Locate the cell with the specified text and output its (x, y) center coordinate. 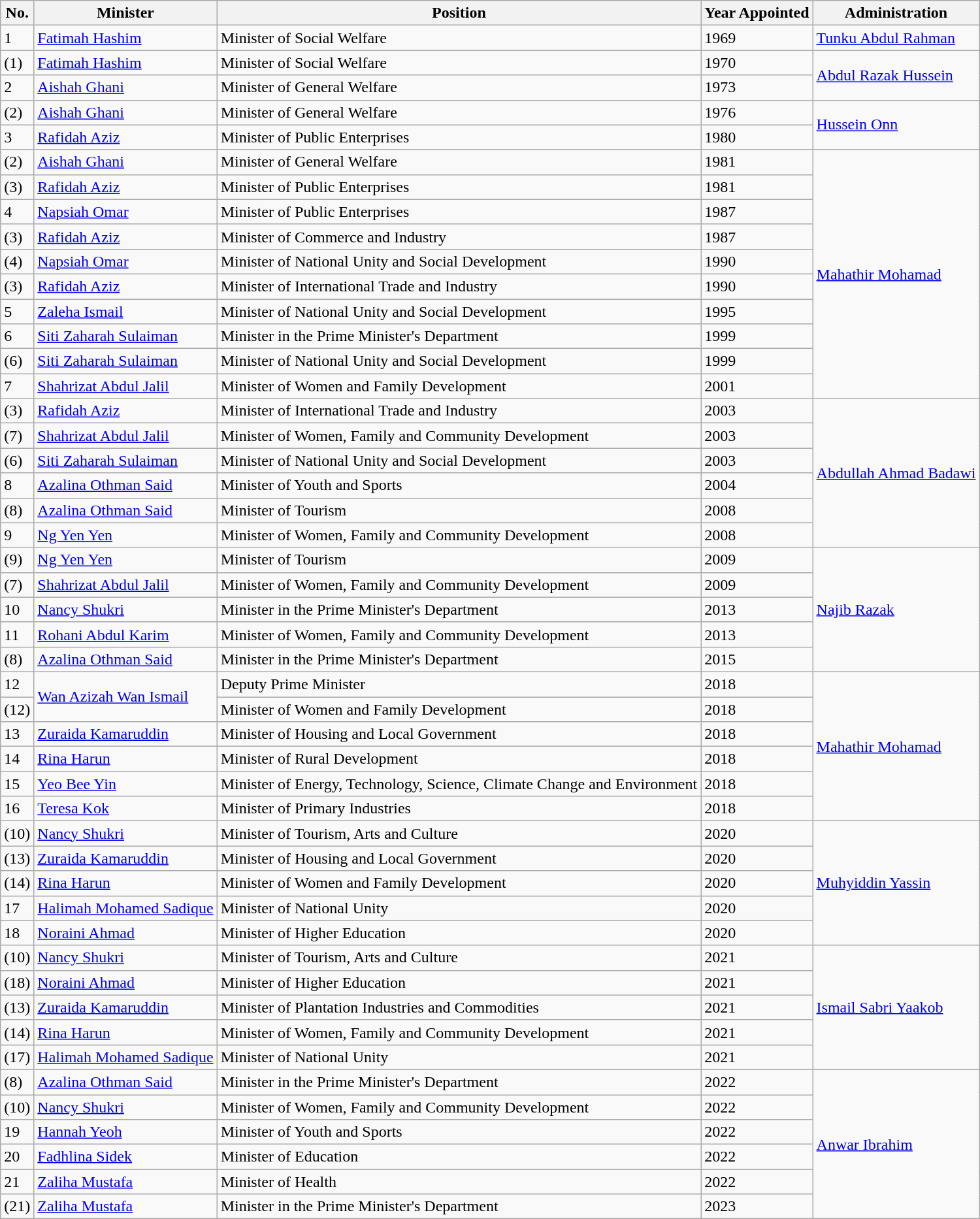
(17) (17, 1057)
1973 (757, 88)
11 (17, 634)
19 (17, 1132)
21 (17, 1182)
6 (17, 336)
10 (17, 609)
5 (17, 312)
Najib Razak (896, 609)
Hussein Onn (896, 125)
1969 (757, 38)
Year Appointed (757, 13)
(9) (17, 560)
2001 (757, 386)
9 (17, 535)
20 (17, 1157)
16 (17, 809)
(12) (17, 709)
1970 (757, 63)
Minister of Health (459, 1182)
(4) (17, 261)
1995 (757, 312)
1976 (757, 112)
Ismail Sabri Yaakob (896, 1007)
1980 (757, 137)
Hannah Yeoh (125, 1132)
2004 (757, 485)
Minister (125, 13)
Yeo Bee Yin (125, 784)
17 (17, 908)
Rohani Abdul Karim (125, 634)
Minister of Primary Industries (459, 809)
8 (17, 485)
Fadhlina Sidek (125, 1157)
4 (17, 212)
Minister of Rural Development (459, 759)
2 (17, 88)
12 (17, 684)
Abdul Razak Hussein (896, 75)
Anwar Ibrahim (896, 1144)
7 (17, 386)
Minister of Education (459, 1157)
Minister of Energy, Technology, Science, Climate Change and Environment (459, 784)
2023 (757, 1207)
Minister of Plantation Industries and Commodities (459, 1007)
18 (17, 933)
3 (17, 137)
Muhyiddin Yassin (896, 883)
Position (459, 13)
(1) (17, 63)
Minister of Commerce and Industry (459, 236)
Wan Azizah Wan Ismail (125, 696)
Zaleha Ismail (125, 312)
Deputy Prime Minister (459, 684)
(18) (17, 983)
13 (17, 734)
15 (17, 784)
1 (17, 38)
No. (17, 13)
Administration (896, 13)
14 (17, 759)
Abdullah Ahmad Badawi (896, 473)
(21) (17, 1207)
Teresa Kok (125, 809)
2015 (757, 659)
Tunku Abdul Rahman (896, 38)
